Provide the (x, y) coordinate of the cell's center where the given text is located.  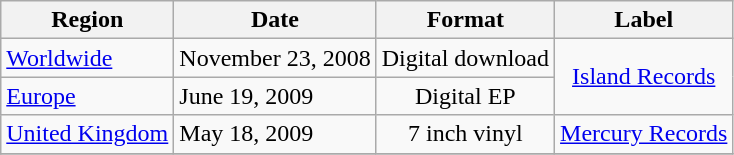
Island Records (644, 77)
Date (275, 20)
Label (644, 20)
Digital download (465, 58)
November 23, 2008 (275, 58)
Worldwide (88, 58)
Mercury Records (644, 134)
Region (88, 20)
United Kingdom (88, 134)
Europe (88, 96)
7 inch vinyl (465, 134)
May 18, 2009 (275, 134)
June 19, 2009 (275, 96)
Digital EP (465, 96)
Format (465, 20)
